Scan for the cell matching the given text and deliver its [x, y] coordinate at center. 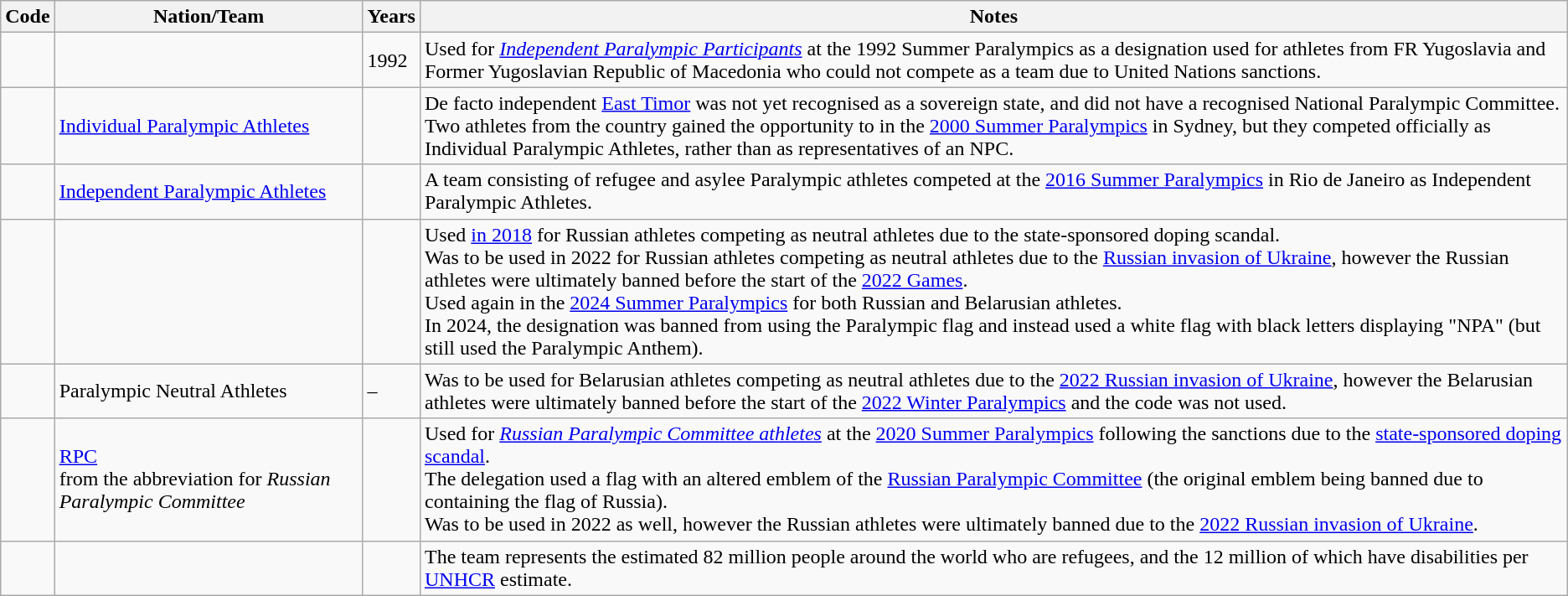
Code [28, 17]
Nation/Team [209, 17]
Individual Paralympic Athletes [209, 126]
Notes [993, 17]
Paralympic Neutral Athletes [209, 391]
– [391, 391]
RPCfrom the abbreviation for Russian Paralympic Committee [209, 479]
Years [391, 17]
Independent Paralympic Athletes [209, 191]
1992 [391, 60]
